Detect which cell encompasses the target text, then output its [x, y] center coordinate. 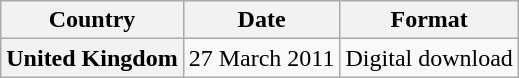
Country [92, 20]
27 March 2011 [262, 58]
Digital download [429, 58]
United Kingdom [92, 58]
Date [262, 20]
Format [429, 20]
